Pinpoint the cell where the given text exists, returning its [x, y] midpoint coordinate. 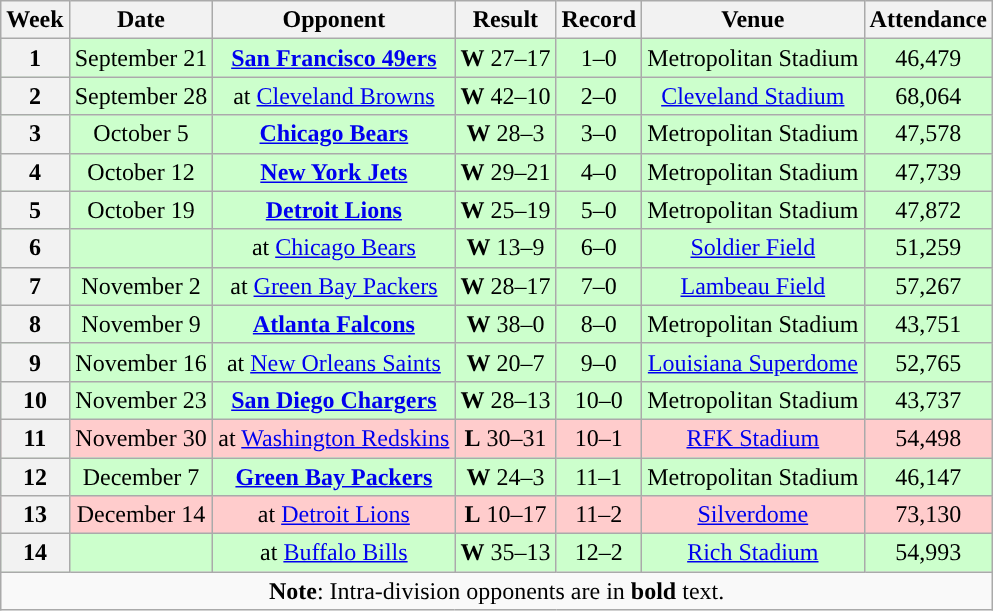
at Green Bay Packers [334, 286]
Attendance [928, 20]
W 20–7 [506, 362]
12 [35, 477]
54,993 [928, 553]
Result [506, 20]
10 [35, 400]
November 2 [141, 286]
4–0 [599, 172]
8–0 [599, 324]
Detroit Lions [334, 210]
9–0 [599, 362]
Date [141, 20]
at Buffalo Bills [334, 553]
13 [35, 515]
W 28–3 [506, 134]
September 21 [141, 58]
December 14 [141, 515]
11–2 [599, 515]
December 7 [141, 477]
November 30 [141, 438]
4 [35, 172]
Soldier Field [753, 248]
73,130 [928, 515]
3 [35, 134]
November 16 [141, 362]
L 10–17 [506, 515]
Louisiana Superdome [753, 362]
Record [599, 20]
8 [35, 324]
11–1 [599, 477]
Rich Stadium [753, 553]
2–0 [599, 96]
Venue [753, 20]
Note: Intra-division opponents are in bold text. [497, 591]
Atlanta Falcons [334, 324]
5–0 [599, 210]
at Chicago Bears [334, 248]
6 [35, 248]
W 29–21 [506, 172]
W 42–10 [506, 96]
47,872 [928, 210]
Cleveland Stadium [753, 96]
10–1 [599, 438]
12–2 [599, 553]
San Diego Chargers [334, 400]
W 27–17 [506, 58]
47,739 [928, 172]
7 [35, 286]
W 13–9 [506, 248]
10–0 [599, 400]
W 24–3 [506, 477]
November 9 [141, 324]
Lambeau Field [753, 286]
W 28–17 [506, 286]
9 [35, 362]
November 23 [141, 400]
7–0 [599, 286]
6–0 [599, 248]
RFK Stadium [753, 438]
W 35–13 [506, 553]
2 [35, 96]
51,259 [928, 248]
57,267 [928, 286]
46,479 [928, 58]
San Francisco 49ers [334, 58]
at Detroit Lions [334, 515]
W 25–19 [506, 210]
1–0 [599, 58]
5 [35, 210]
Silverdome [753, 515]
Green Bay Packers [334, 477]
at New Orleans Saints [334, 362]
54,498 [928, 438]
Chicago Bears [334, 134]
Opponent [334, 20]
L 30–31 [506, 438]
September 28 [141, 96]
October 5 [141, 134]
W 28–13 [506, 400]
11 [35, 438]
3–0 [599, 134]
1 [35, 58]
at Cleveland Browns [334, 96]
New York Jets [334, 172]
W 38–0 [506, 324]
68,064 [928, 96]
at Washington Redskins [334, 438]
47,578 [928, 134]
52,765 [928, 362]
14 [35, 553]
Week [35, 20]
October 12 [141, 172]
October 19 [141, 210]
43,751 [928, 324]
46,147 [928, 477]
43,737 [928, 400]
